From the cell containing the given text, extract its center point as (x, y) coordinate. 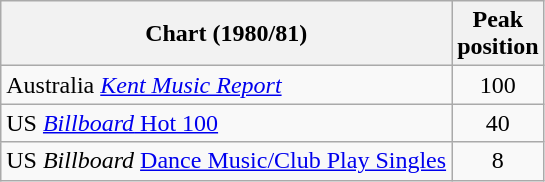
100 (498, 85)
8 (498, 161)
US Billboard Hot 100 (226, 123)
Australia Kent Music Report (226, 85)
US Billboard Dance Music/Club Play Singles (226, 161)
Peakposition (498, 34)
Chart (1980/81) (226, 34)
40 (498, 123)
